Detect which cell encompasses the target text, then output its [X, Y] center coordinate. 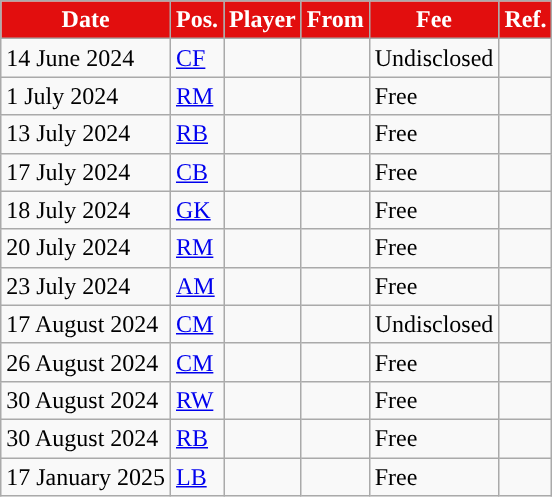
LB [196, 477]
18 July 2024 [86, 210]
Player [263, 20]
17 July 2024 [86, 172]
From [335, 20]
17 August 2024 [86, 324]
AM [196, 286]
CF [196, 58]
CB [196, 172]
14 June 2024 [86, 58]
13 July 2024 [86, 134]
Pos. [196, 20]
26 August 2024 [86, 362]
Fee [434, 20]
17 January 2025 [86, 477]
23 July 2024 [86, 286]
RW [196, 400]
GK [196, 210]
20 July 2024 [86, 248]
Ref. [526, 20]
1 July 2024 [86, 96]
Date [86, 20]
